Find where the given text appears and provide that cell's center as [x, y] coordinate. 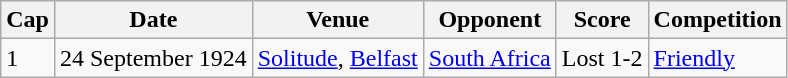
Competition [718, 20]
Lost 1-2 [602, 58]
Solitude, Belfast [338, 58]
1 [28, 58]
Score [602, 20]
Venue [338, 20]
24 September 1924 [153, 58]
Date [153, 20]
South Africa [490, 58]
Opponent [490, 20]
Friendly [718, 58]
Cap [28, 20]
